Search for the cell housing the specified text and yield its (x, y) center coordinate. 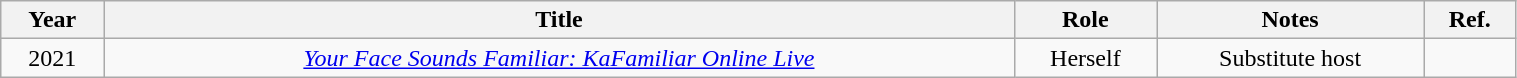
Herself (1085, 58)
2021 (52, 58)
Title (559, 20)
Role (1085, 20)
Year (52, 20)
Substitute host (1290, 58)
Notes (1290, 20)
Your Face Sounds Familiar: KaFamiliar Online Live (559, 58)
Ref. (1470, 20)
